Scan for the cell matching the given text and deliver its [X, Y] coordinate at center. 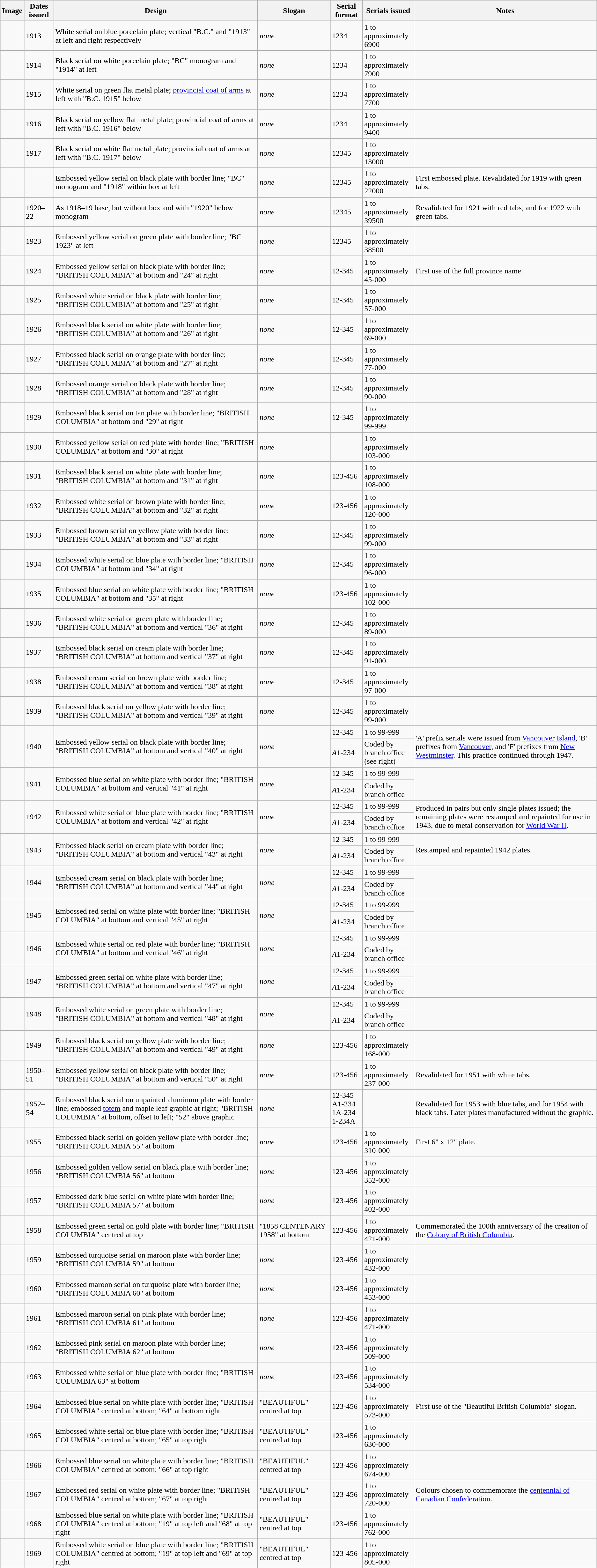
1 to approximately 6900 [388, 36]
1914 [39, 65]
First use of the "Beautiful British Columbia" slogan. [505, 1406]
1 to approximately 762-000 [388, 1524]
1965 [39, 1436]
Serial format [346, 11]
Embossed blue serial on white plate with border line; "BRITISH COLUMBIA" centred at bottom; "19" at top left and "68" at top right [156, 1524]
First embossed plate. Revalidated for 1919 with green tabs. [505, 182]
Embossed white serial on blue plate with border line; "BRITISH COLUMBIA" centred at bottom; "19" at top left and "69" at top right [156, 1553]
1 to approximately 805-000 [388, 1553]
1913 [39, 36]
1 to approximately 421-000 [388, 1230]
Embossed white serial on blue plate with border line; "BRITISH COLUMBIA" at bottom and "34" at right [156, 564]
1 to approximately 471-000 [388, 1318]
1927 [39, 359]
1 to approximately 22000 [388, 182]
1 to approximately 77-000 [388, 359]
1 to approximately 89-000 [388, 623]
Embossed black serial on cream plate with border line; "BRITISH COLUMBIA" at bottom and vertical "37" at right [156, 652]
Embossed maroon serial on turquoise plate with border line; "BRITISH COLUMBIA 60" at bottom [156, 1289]
Notes [505, 11]
Image [12, 11]
1961 [39, 1318]
1 to approximately 90-000 [388, 388]
1956 [39, 1171]
1923 [39, 241]
1916 [39, 124]
Embossed black serial on orange plate with border line; "BRITISH COLUMBIA" at bottom and "27" at right [156, 359]
Restamped and repainted 1942 plates. [505, 850]
1945 [39, 916]
1 to approximately 108-000 [388, 476]
1952–54 [39, 1108]
Embossed red serial on white plate with border line; "BRITISH COLUMBIA" centred at bottom; "67" at top right [156, 1494]
Black serial on yellow flat metal plate; provincial coat of arms at left with "B.C. 1916" below [156, 124]
Embossed blue serial on white plate with border line; "BRITISH COLUMBIA" centred at bottom; "66" at top right [156, 1465]
Embossed white serial on green plate with border line; "BRITISH COLUMBIA" at bottom and vertical "48" at right [156, 1014]
1 to approximately 69-000 [388, 329]
White serial on blue porcelain plate; vertical "B.C." and "1913" at left and right respectively [156, 36]
1948 [39, 1014]
1940 [39, 747]
1932 [39, 506]
Embossed yellow serial on black plate with border line; "BRITISH COLUMBIA" at bottom and vertical "40" at right [156, 747]
1968 [39, 1524]
Embossed white serial on blue plate with border line; "BRITISH COLUMBIA 63" at bottom [156, 1377]
Embossed cream serial on brown plate with border line; "BRITISH COLUMBIA" at bottom and vertical "38" at right [156, 682]
Embossed golden yellow serial on black plate with border line; "BRITISH COLUMBIA 56" at bottom [156, 1171]
1 to approximately 432-000 [388, 1260]
1 to approximately 120-000 [388, 506]
1920–22 [39, 212]
1 to approximately 103-000 [388, 447]
1 to approximately 534-000 [388, 1377]
1 to approximately 674-000 [388, 1465]
1 to approximately 509-000 [388, 1348]
1 to approximately 57-000 [388, 300]
1958 [39, 1230]
1938 [39, 682]
Commemorated the 100th anniversary of the creation of the Colony of British Columbia. [505, 1230]
1 to approximately 7700 [388, 94]
Revalidated for 1953 with blue tabs, and for 1954 with black tabs. Later plates manufactured without the graphic. [505, 1108]
Design [156, 11]
1 to approximately 102-000 [388, 594]
Dates issued [39, 11]
1949 [39, 1045]
Embossed white serial on blue plate with border line; "BRITISH COLUMBIA" centred at bottom; "65" at top right [156, 1436]
Embossed yellow serial on red plate with border line; "BRITISH COLUMBIA" at bottom and "30" at right [156, 447]
1917 [39, 153]
Embossed red serial on white plate with border line; "BRITISH COLUMBIA" at bottom and vertical "45" at right [156, 916]
1 to approximately 402-000 [388, 1201]
Embossed brown serial on yellow plate with border line; "BRITISH COLUMBIA" at bottom and "33" at right [156, 535]
Embossed white serial on brown plate with border line; "BRITISH COLUMBIA" at bottom and "32" at right [156, 506]
1939 [39, 711]
1 to approximately 9400 [388, 124]
Embossed orange serial on black plate with border line; "BRITISH COLUMBIA" at bottom and "28" at right [156, 388]
1967 [39, 1494]
1969 [39, 1553]
1959 [39, 1260]
Slogan [294, 11]
Embossed black serial on yellow plate with border line; "BRITISH COLUMBIA" at bottom and vertical "49" at right [156, 1045]
White serial on green flat metal plate; provincial coat of arms at left with "B.C. 1915" below [156, 94]
Embossed white serial on red plate with border line; "BRITISH COLUMBIA" at bottom and vertical "46" at right [156, 948]
1943 [39, 850]
1933 [39, 535]
1925 [39, 300]
Embossed turquoise serial on maroon plate with border line; "BRITISH COLUMBIA 59" at bottom [156, 1260]
1 to approximately 573-000 [388, 1406]
1 to approximately 39500 [388, 212]
Embossed blue serial on white plate with border line; "BRITISH COLUMBIA" at bottom and "35" at right [156, 594]
Embossed black serial on cream plate with border line; "BRITISH COLUMBIA" at bottom and vertical "43" at right [156, 850]
Coded by branch office (see right) [388, 753]
1950–51 [39, 1074]
Embossed yellow serial on black plate with border line; "BC" monogram and "1918" within box at left [156, 182]
Embossed white serial on black plate with border line; "BRITISH COLUMBIA" at bottom and "25" at right [156, 300]
Embossed maroon serial on pink plate with border line; "BRITISH COLUMBIA 61" at bottom [156, 1318]
1964 [39, 1406]
Embossed white serial on green plate with border line; "BRITISH COLUMBIA" at bottom and vertical "36" at right [156, 623]
1 to approximately 38500 [388, 241]
1944 [39, 882]
Colours chosen to commemorate the centennial of Canadian Confederation. [505, 1494]
Embossed yellow serial on green plate with border line; "BC 1923" at left [156, 241]
1 to approximately 720-000 [388, 1494]
First 6" x 12" plate. [505, 1142]
1 to approximately 237-000 [388, 1074]
Embossed white serial on blue plate with border line; "BRITISH COLUMBIA" at bottom and vertical "42" at right [156, 817]
1 to approximately 99-999 [388, 418]
Embossed black serial on white plate with border line; "BRITISH COLUMBIA" at bottom and "31" at right [156, 476]
1930 [39, 447]
1941 [39, 784]
Embossed pink serial on maroon plate with border line; "BRITISH COLUMBIA 62" at bottom [156, 1348]
Embossed blue serial on white plate with border line; "BRITISH COLUMBIA" centred at bottom; "64" at bottom right [156, 1406]
1935 [39, 594]
1 to approximately 45-000 [388, 271]
1 to approximately 91-000 [388, 652]
1 to approximately 13000 [388, 153]
Revalidated for 1951 with white tabs. [505, 1074]
1 to approximately 453-000 [388, 1289]
1936 [39, 623]
1963 [39, 1377]
1942 [39, 817]
Embossed cream serial on black plate with border line; "BRITISH COLUMBIA" at bottom and vertical "44" at right [156, 882]
1 to approximately 352-000 [388, 1171]
Serials issued [388, 11]
1960 [39, 1289]
1928 [39, 388]
1937 [39, 652]
1915 [39, 94]
1 to approximately 96-000 [388, 564]
1 to approximately 97-000 [388, 682]
"1858 CENTENARY 1958" at bottom [294, 1230]
1 to approximately 7900 [388, 65]
1 to approximately 630-000 [388, 1436]
12-345A1-2341A-2341-234A [346, 1108]
Revalidated for 1921 with red tabs, and for 1922 with green tabs. [505, 212]
Embossed blue serial on white plate with border line; "BRITISH COLUMBIA" at bottom and vertical "41" at right [156, 784]
Embossed black serial on golden yellow plate with border line; "BRITISH COLUMBIA 55" at bottom [156, 1142]
Embossed black serial on yellow plate with border line; "BRITISH COLUMBIA" at bottom and vertical "39" at right [156, 711]
1966 [39, 1465]
Embossed black serial on tan plate with border line; "BRITISH COLUMBIA" at bottom and "29" at right [156, 418]
Embossed yellow serial on black plate with border line; "BRITISH COLUMBIA" at bottom and "24" at right [156, 271]
1946 [39, 948]
Embossed green serial on white plate with border line; "BRITISH COLUMBIA" at bottom and vertical "47" at right [156, 981]
Black serial on white porcelain plate; "BC" monogram and "1914" at left [156, 65]
1 to approximately 310-000 [388, 1142]
First use of the full province name. [505, 271]
1962 [39, 1348]
1931 [39, 476]
Embossed dark blue serial on white plate with border line; "BRITISH COLUMBIA 57" at bottom [156, 1201]
1947 [39, 981]
1955 [39, 1142]
1957 [39, 1201]
1929 [39, 418]
Black serial on white flat metal plate; provincial coat of arms at left with "B.C. 1917" below [156, 153]
1926 [39, 329]
Embossed black serial on white plate with border line; "BRITISH COLUMBIA" at bottom and "26" at right [156, 329]
As 1918–19 base, but without box and with "1920" below monogram [156, 212]
Embossed yellow serial on black plate with border line; "BRITISH COLUMBIA" at bottom and vertical "50" at right [156, 1074]
Embossed green serial on gold plate with border line; "BRITISH COLUMBIA" centred at top [156, 1230]
1924 [39, 271]
1 to approximately 168-000 [388, 1045]
1934 [39, 564]
